Locate the cell with the specified text and output its [x, y] center coordinate. 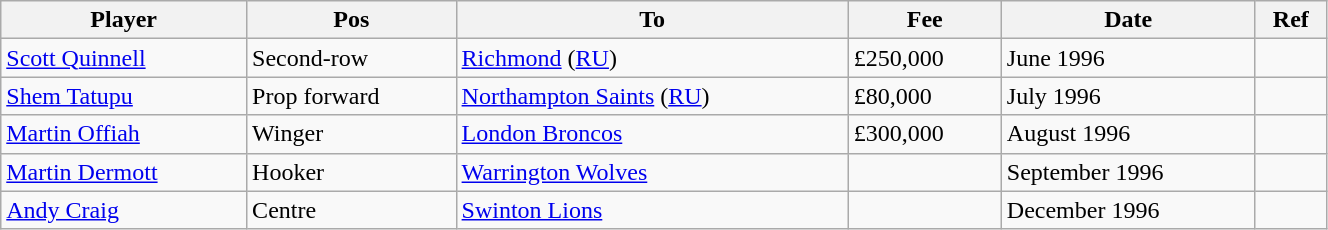
Pos [352, 20]
August 1996 [1128, 134]
Shem Tatupu [124, 96]
December 1996 [1128, 210]
June 1996 [1128, 58]
Richmond (RU) [652, 58]
To [652, 20]
Fee [924, 20]
Player [124, 20]
£300,000 [924, 134]
Martin Offiah [124, 134]
July 1996 [1128, 96]
Martin Dermott [124, 172]
Centre [352, 210]
Scott Quinnell [124, 58]
Winger [352, 134]
£80,000 [924, 96]
Date [1128, 20]
Warrington Wolves [652, 172]
£250,000 [924, 58]
Second-row [352, 58]
Swinton Lions [652, 210]
London Broncos [652, 134]
Northampton Saints (RU) [652, 96]
Prop forward [352, 96]
Ref [1290, 20]
Andy Craig [124, 210]
Hooker [352, 172]
September 1996 [1128, 172]
